From the cell containing the given text, extract its center point as (X, Y) coordinate. 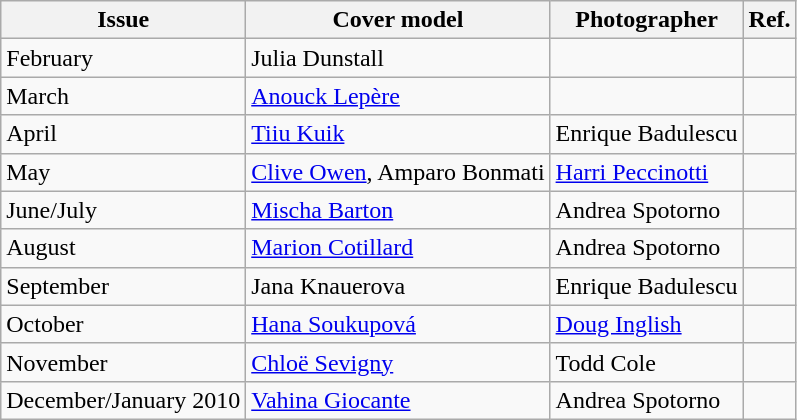
Julia Dunstall (398, 58)
Jana Knauerova (398, 286)
Doug Inglish (646, 324)
Harri Peccinotti (646, 172)
Issue (124, 20)
Mischa Barton (398, 210)
Photographer (646, 20)
March (124, 96)
May (124, 172)
Vahina Giocante (398, 400)
Marion Cotillard (398, 248)
Cover model (398, 20)
April (124, 134)
December/January 2010 (124, 400)
Clive Owen, Amparo Bonmati (398, 172)
Tiiu Kuik (398, 134)
Anouck Lepère (398, 96)
November (124, 362)
October (124, 324)
August (124, 248)
September (124, 286)
Ref. (770, 20)
February (124, 58)
Chloë Sevigny (398, 362)
Todd Cole (646, 362)
June/July (124, 210)
Hana Soukupová (398, 324)
